Return the (X, Y) coordinate for the center point of the cell that contains the specified text.  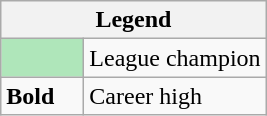
Career high (175, 96)
Bold (42, 96)
Legend (134, 20)
League champion (175, 58)
